Locate the cell with the specified text and output its [X, Y] center coordinate. 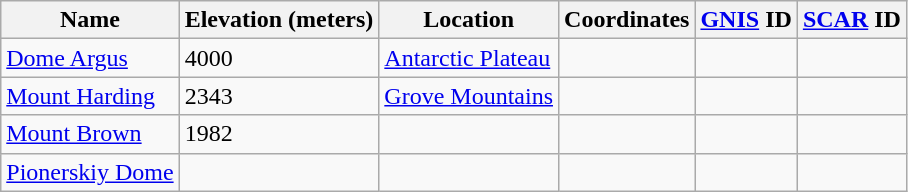
Elevation (meters) [279, 20]
Dome Argus [90, 58]
Pionerskiy Dome [90, 172]
SCAR ID [852, 20]
4000 [279, 58]
Location [469, 20]
Mount Harding [90, 96]
Antarctic Plateau [469, 58]
Name [90, 20]
Coordinates [627, 20]
GNIS ID [746, 20]
1982 [279, 134]
Mount Brown [90, 134]
Grove Mountains [469, 96]
2343 [279, 96]
